Search for the cell housing the specified text and yield its (x, y) center coordinate. 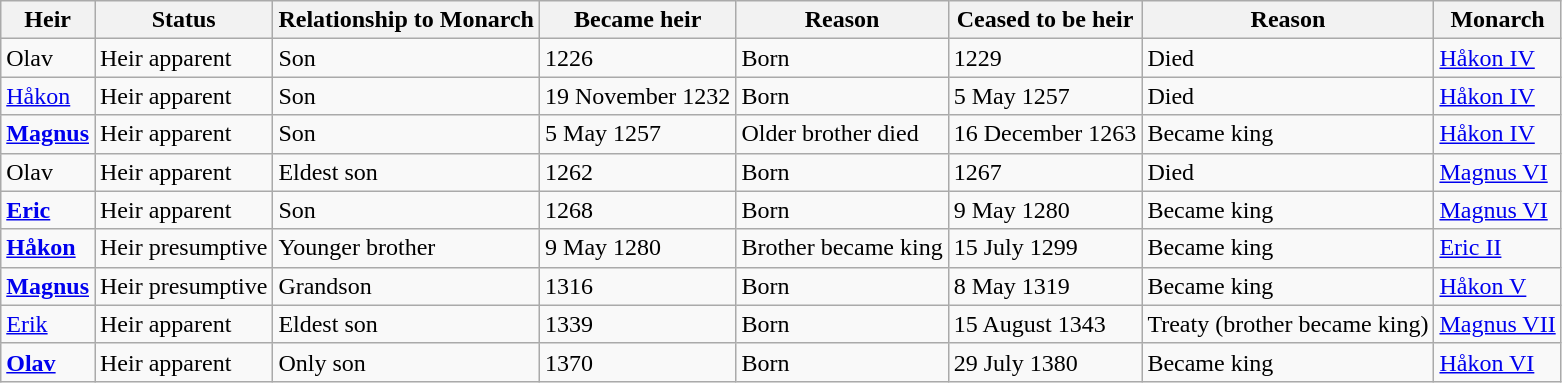
1267 (1045, 172)
29 July 1380 (1045, 362)
1316 (638, 286)
8 May 1319 (1045, 286)
Grandson (406, 286)
Became heir (638, 20)
15 August 1343 (1045, 324)
Younger brother (406, 248)
Ceased to be heir (1045, 20)
Treaty (brother became king) (1288, 324)
Magnus VII (1498, 324)
Status (183, 20)
1262 (638, 172)
1226 (638, 58)
19 November 1232 (638, 96)
Erik (48, 324)
Håkon V (1498, 286)
Eric II (1498, 248)
1268 (638, 210)
Håkon VI (1498, 362)
1229 (1045, 58)
Only son (406, 362)
Eric (48, 210)
15 July 1299 (1045, 248)
Monarch (1498, 20)
16 December 1263 (1045, 134)
Relationship to Monarch (406, 20)
1339 (638, 324)
Older brother died (842, 134)
Brother became king (842, 248)
Heir (48, 20)
1370 (638, 362)
